Pinpoint the cell where the given text exists, returning its (x, y) midpoint coordinate. 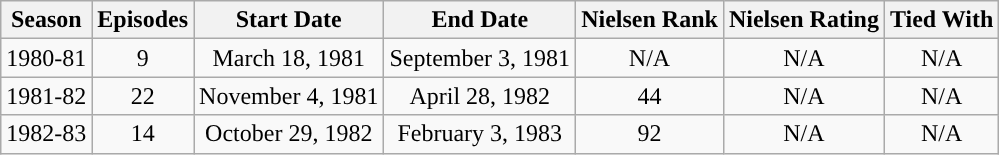
22 (143, 96)
End Date (480, 20)
44 (650, 96)
March 18, 1981 (289, 58)
Tied With (941, 20)
February 3, 1983 (480, 134)
Season (46, 20)
92 (650, 134)
1981-82 (46, 96)
1982-83 (46, 134)
November 4, 1981 (289, 96)
Episodes (143, 20)
14 (143, 134)
Nielsen Rank (650, 20)
April 28, 1982 (480, 96)
October 29, 1982 (289, 134)
1980-81 (46, 58)
Nielsen Rating (804, 20)
9 (143, 58)
Start Date (289, 20)
September 3, 1981 (480, 58)
